Identify which cell holds the provided text, then report its (X, Y) central coordinate. 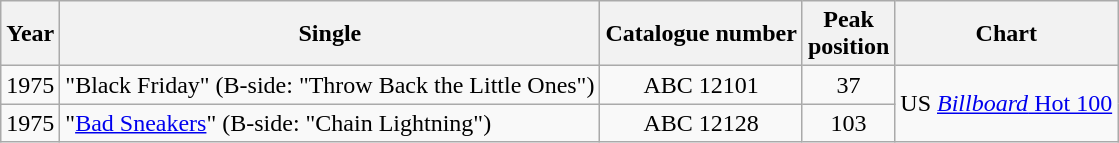
US Billboard Hot 100 (1006, 104)
Catalogue number (701, 34)
ABC 12101 (701, 85)
"Bad Sneakers" (B-side: "Chain Lightning") (330, 123)
Year (30, 34)
37 (848, 85)
ABC 12128 (701, 123)
Chart (1006, 34)
Single (330, 34)
"Black Friday" (B-side: "Throw Back the Little Ones") (330, 85)
Peakposition (848, 34)
103 (848, 123)
